Return (X, Y) of the center of cell containing provided text 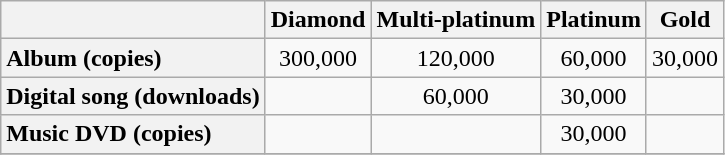
Album (copies) (133, 58)
Multi-platinum (456, 20)
Diamond (318, 20)
Music DVD (copies) (133, 134)
120,000 (456, 58)
Digital song (downloads) (133, 96)
Platinum (594, 20)
Gold (684, 20)
300,000 (318, 58)
